Capture the cell that displays the provided text and extract its (X, Y) central coordinate. 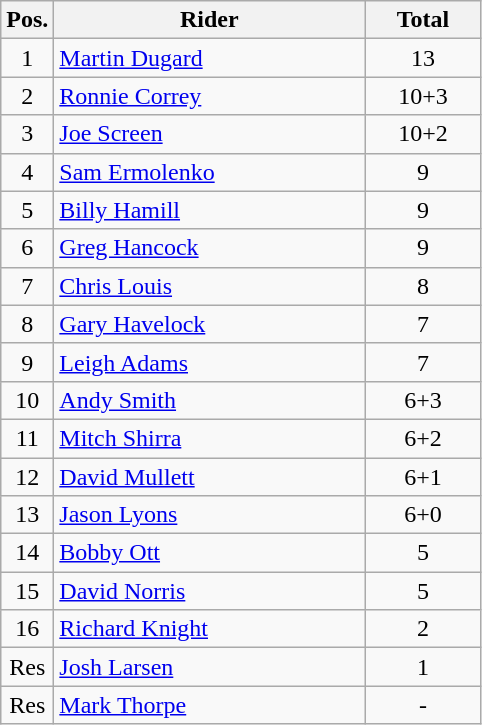
6+1 (423, 477)
Ronnie Correy (210, 96)
Sam Ermolenko (210, 172)
Joe Screen (210, 134)
Chris Louis (210, 286)
6 (28, 248)
Pos. (28, 20)
10 (28, 400)
Billy Hamill (210, 210)
11 (28, 438)
David Mullett (210, 477)
6+3 (423, 400)
Greg Hancock (210, 248)
10+3 (423, 96)
6+2 (423, 438)
12 (28, 477)
6+0 (423, 515)
- (423, 705)
Josh Larsen (210, 667)
14 (28, 553)
Andy Smith (210, 400)
Rider (210, 20)
Mark Thorpe (210, 705)
16 (28, 629)
Mitch Shirra (210, 438)
Bobby Ott (210, 553)
Martin Dugard (210, 58)
Gary Havelock (210, 324)
Jason Lyons (210, 515)
10+2 (423, 134)
Total (423, 20)
15 (28, 591)
3 (28, 134)
Leigh Adams (210, 362)
4 (28, 172)
Richard Knight (210, 629)
David Norris (210, 591)
